Determine the (X, Y) coordinate at the center of the cell enclosing the given text.  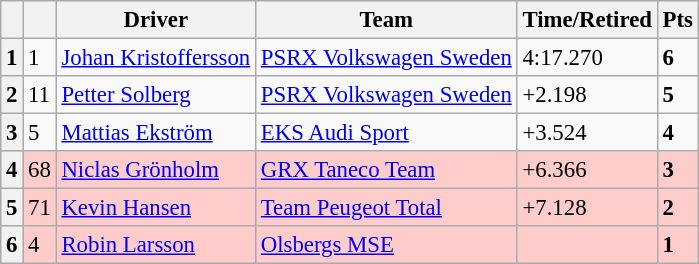
Petter Solberg (156, 95)
+3.524 (587, 133)
Robin Larsson (156, 245)
+2.198 (587, 95)
GRX Taneco Team (386, 170)
68 (40, 170)
11 (40, 95)
Niclas Grönholm (156, 170)
Mattias Ekström (156, 133)
71 (40, 208)
Driver (156, 20)
Team (386, 20)
Time/Retired (587, 20)
Johan Kristoffersson (156, 58)
Team Peugeot Total (386, 208)
Pts (678, 20)
EKS Audi Sport (386, 133)
Kevin Hansen (156, 208)
4:17.270 (587, 58)
+6.366 (587, 170)
+7.128 (587, 208)
Olsbergs MSE (386, 245)
